Identify which cell holds the provided text, then report its [X, Y] central coordinate. 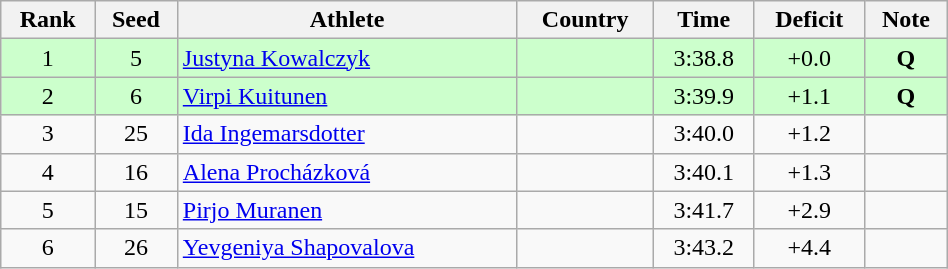
16 [136, 172]
3 [48, 134]
Note [906, 20]
Yevgeniya Shapovalova [347, 248]
+0.0 [810, 58]
Pirjo Muranen [347, 210]
15 [136, 210]
+1.3 [810, 172]
3:38.8 [704, 58]
Alena Procházková [347, 172]
2 [48, 96]
+2.9 [810, 210]
+4.4 [810, 248]
Deficit [810, 20]
+1.2 [810, 134]
25 [136, 134]
26 [136, 248]
Athlete [347, 20]
Time [704, 20]
Seed [136, 20]
3:43.2 [704, 248]
Justyna Kowalczyk [347, 58]
3:41.7 [704, 210]
1 [48, 58]
Virpi Kuitunen [347, 96]
+1.1 [810, 96]
3:40.1 [704, 172]
3:39.9 [704, 96]
Country [586, 20]
Ida Ingemarsdotter [347, 134]
3:40.0 [704, 134]
4 [48, 172]
Rank [48, 20]
